Find where the given text appears and provide that cell's center as (X, Y) coordinate. 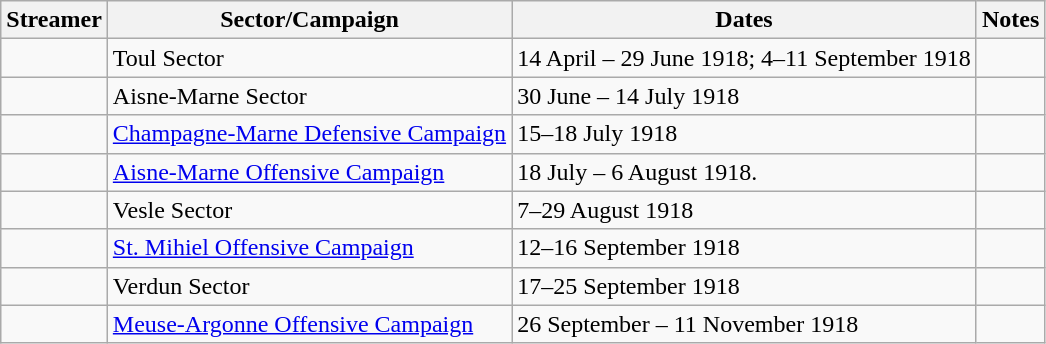
Dates (744, 20)
Aisne-Marne Sector (309, 96)
Champagne-Marne Defensive Campaign (309, 134)
Verdun Sector (309, 286)
15–18 July 1918 (744, 134)
Meuse-Argonne Offensive Campaign (309, 324)
12–16 September 1918 (744, 248)
St. Mihiel Offensive Campaign (309, 248)
Aisne-Marne Offensive Campaign (309, 172)
30 June – 14 July 1918 (744, 96)
14 April – 29 June 1918; 4–11 September 1918 (744, 58)
Vesle Sector (309, 210)
Sector/Campaign (309, 20)
Notes (1010, 20)
18 July – 6 August 1918. (744, 172)
Streamer (54, 20)
26 September – 11 November 1918 (744, 324)
Toul Sector (309, 58)
17–25 September 1918 (744, 286)
7–29 August 1918 (744, 210)
